Find where the given text appears and provide that cell's center as (X, Y) coordinate. 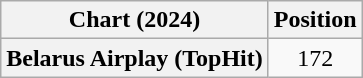
Belarus Airplay (TopHit) (135, 58)
Position (315, 20)
172 (315, 58)
Chart (2024) (135, 20)
